Return the (X, Y) coordinate for the center point of the cell that contains the specified text.  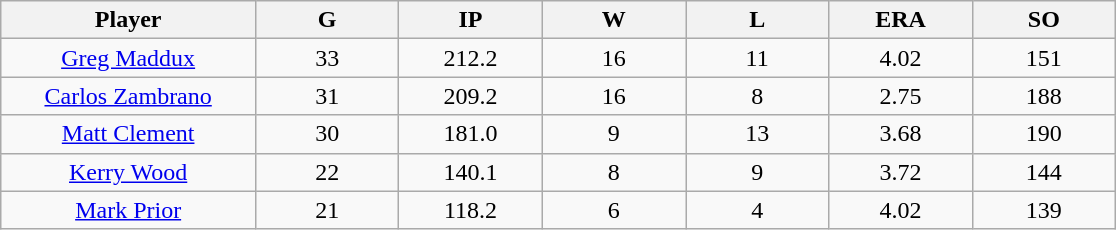
118.2 (470, 210)
33 (328, 58)
W (614, 20)
3.72 (900, 172)
L (758, 20)
13 (758, 134)
6 (614, 210)
181.0 (470, 134)
22 (328, 172)
SO (1044, 20)
209.2 (470, 96)
Kerry Wood (128, 172)
ERA (900, 20)
Player (128, 20)
G (328, 20)
Greg Maddux (128, 58)
21 (328, 210)
190 (1044, 134)
IP (470, 20)
Matt Clement (128, 134)
30 (328, 134)
151 (1044, 58)
4 (758, 210)
Mark Prior (128, 210)
2.75 (900, 96)
31 (328, 96)
144 (1044, 172)
188 (1044, 96)
11 (758, 58)
3.68 (900, 134)
139 (1044, 210)
Carlos Zambrano (128, 96)
140.1 (470, 172)
212.2 (470, 58)
